Provide the [X, Y] coordinate of the cell's center where the given text is located.  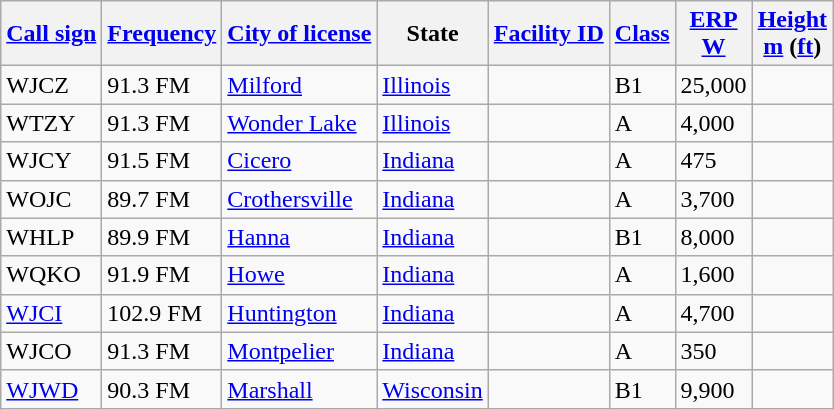
90.3 FM [162, 389]
WJCI [52, 313]
Frequency [162, 34]
WQKO [52, 275]
3,700 [714, 199]
1,600 [714, 275]
475 [714, 161]
WJCY [52, 161]
City of license [300, 34]
89.9 FM [162, 237]
WTZY [52, 123]
25,000 [714, 85]
WJWD [52, 389]
Marshall [300, 389]
9,900 [714, 389]
Hanna [300, 237]
8,000 [714, 237]
4,700 [714, 313]
Huntington [300, 313]
Class [642, 34]
WOJC [52, 199]
Call sign [52, 34]
Cicero [300, 161]
Crothersville [300, 199]
Wonder Lake [300, 123]
91.5 FM [162, 161]
102.9 FM [162, 313]
WJCZ [52, 85]
Howe [300, 275]
Wisconsin [432, 389]
State [432, 34]
350 [714, 351]
Facility ID [548, 34]
WJCO [52, 351]
91.9 FM [162, 275]
ERPW [714, 34]
89.7 FM [162, 199]
WHLP [52, 237]
Montpelier [300, 351]
4,000 [714, 123]
Milford [300, 85]
Heightm (ft) [792, 34]
